Identify which cell holds the provided text, then report its (x, y) central coordinate. 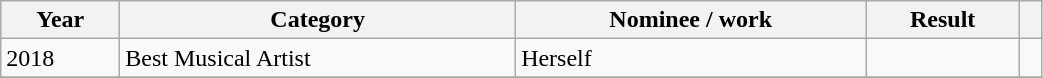
Result (943, 20)
2018 (60, 58)
Best Musical Artist (318, 58)
Herself (691, 58)
Nominee / work (691, 20)
Year (60, 20)
Category (318, 20)
